Identify which cell holds the provided text, then report its [X, Y] central coordinate. 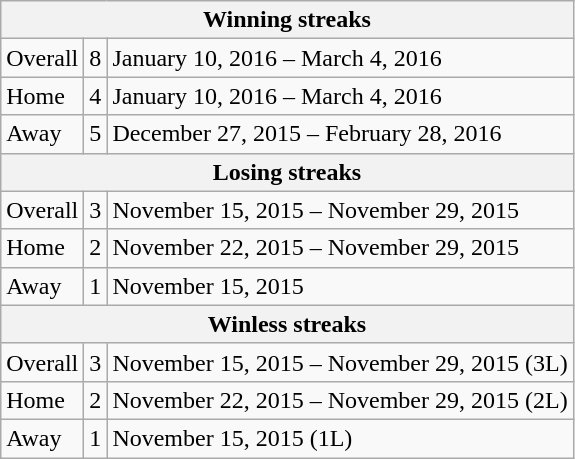
November 15, 2015 (1L) [340, 438]
Losing streaks [287, 172]
November 22, 2015 – November 29, 2015 [340, 248]
Winning streaks [287, 20]
4 [96, 96]
November 22, 2015 – November 29, 2015 (2L) [340, 400]
5 [96, 134]
November 15, 2015 – November 29, 2015 [340, 210]
Winless streaks [287, 324]
December 27, 2015 – February 28, 2016 [340, 134]
November 15, 2015 – November 29, 2015 (3L) [340, 362]
8 [96, 58]
November 15, 2015 [340, 286]
